Output the (x, y) coordinate of the center of the cell containing the given text.  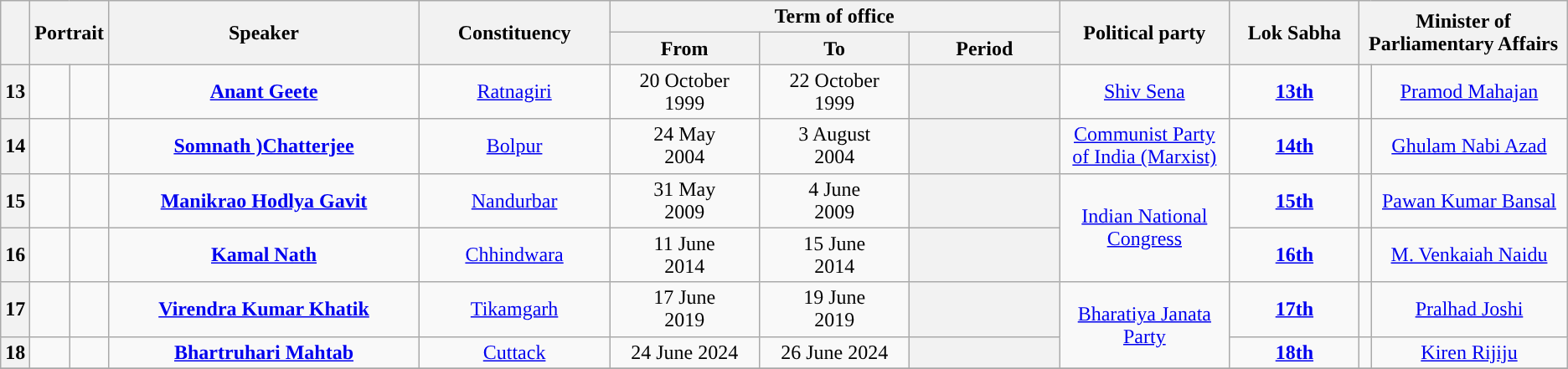
13th (1295, 92)
22 October1999 (834, 92)
From (685, 49)
Shiv Sena (1144, 92)
19 June2019 (834, 310)
24 June 2024 (685, 352)
18 (15, 352)
Constituency (514, 33)
14th (1295, 146)
M. Venkaiah Naidu (1469, 254)
16th (1295, 254)
Ratnagiri (514, 92)
Cuttack (514, 352)
Pawan Kumar Bansal (1469, 201)
Chhindwara (514, 254)
Portrait (70, 33)
17 (15, 310)
Political party (1144, 33)
Kiren Rijiju (1469, 352)
15 (15, 201)
4 June2009 (834, 201)
26 June 2024 (834, 352)
24 May2004 (685, 146)
13 (15, 92)
11 June2014 (685, 254)
18th (1295, 352)
Manikrao Hodlya Gavit (263, 201)
Minister of Parliamentary Affairs (1463, 33)
Speaker (263, 33)
Nandurbar (514, 201)
Bhartruhari Mahtab (263, 352)
Somnath )Chatterjee (263, 146)
Term of office (834, 17)
Bharatiya Janata Party (1144, 325)
Pramod Mahajan (1469, 92)
Tikamgarh (514, 310)
Lok Sabha (1295, 33)
15th (1295, 201)
Bolpur (514, 146)
Virendra Kumar Khatik (263, 310)
Communist Party of India (Marxist) (1144, 146)
Anant Geete (263, 92)
Pralhad Joshi (1469, 310)
Kamal Nath (263, 254)
17 June2019 (685, 310)
17th (1295, 310)
Ghulam Nabi Azad (1469, 146)
15 June2014 (834, 254)
Period (985, 49)
14 (15, 146)
3 August2004 (834, 146)
20 October1999 (685, 92)
Indian National Congress (1144, 228)
To (834, 49)
31 May2009 (685, 201)
16 (15, 254)
